From the cell containing the given text, extract its center point as [x, y] coordinate. 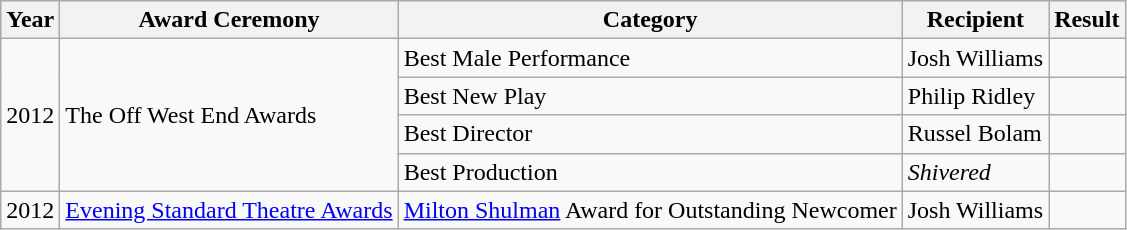
Award Ceremony [229, 20]
Result [1087, 20]
Year [30, 20]
Milton Shulman Award for Outstanding Newcomer [650, 210]
Best Male Performance [650, 58]
Category [650, 20]
Recipient [975, 20]
Russel Bolam [975, 134]
Best New Play [650, 96]
Shivered [975, 172]
Best Director [650, 134]
Philip Ridley [975, 96]
Evening Standard Theatre Awards [229, 210]
Best Production [650, 172]
The Off West End Awards [229, 115]
